From the cell containing the given text, extract its center point as (x, y) coordinate. 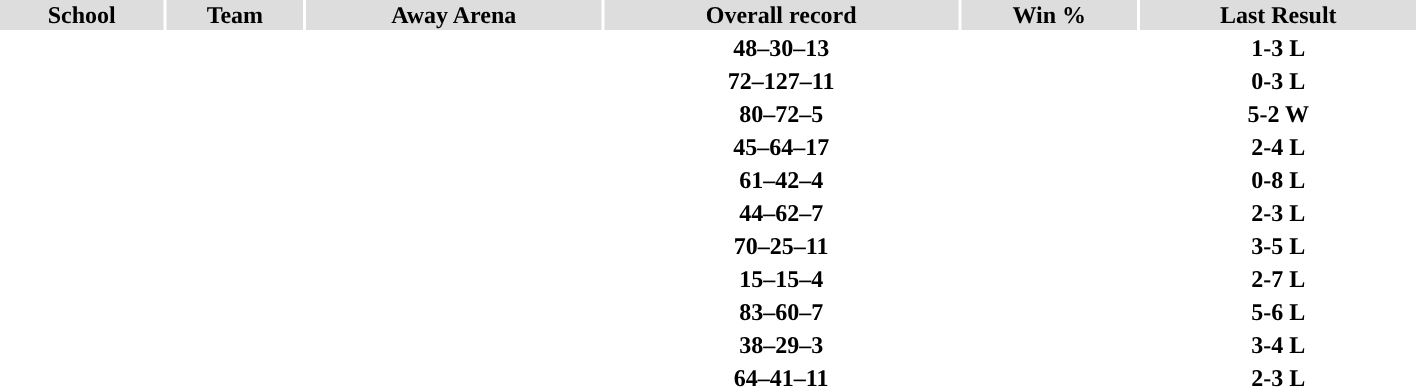
0-3 L (1278, 81)
45–64–17 (781, 147)
3-5 L (1278, 246)
Last Result (1278, 15)
80–72–5 (781, 114)
70–25–11 (781, 246)
2-7 L (1278, 279)
15–15–4 (781, 279)
3-4 L (1278, 345)
83–60–7 (781, 312)
5-2 W (1278, 114)
2-3 L (1278, 213)
Away Arena (454, 15)
1-3 L (1278, 48)
School (82, 15)
44–62–7 (781, 213)
48–30–13 (781, 48)
Team (234, 15)
72–127–11 (781, 81)
5-6 L (1278, 312)
0-8 L (1278, 180)
Overall record (781, 15)
38–29–3 (781, 345)
61–42–4 (781, 180)
Win % (1049, 15)
2-4 L (1278, 147)
